Return (x, y) of the center of cell containing provided text 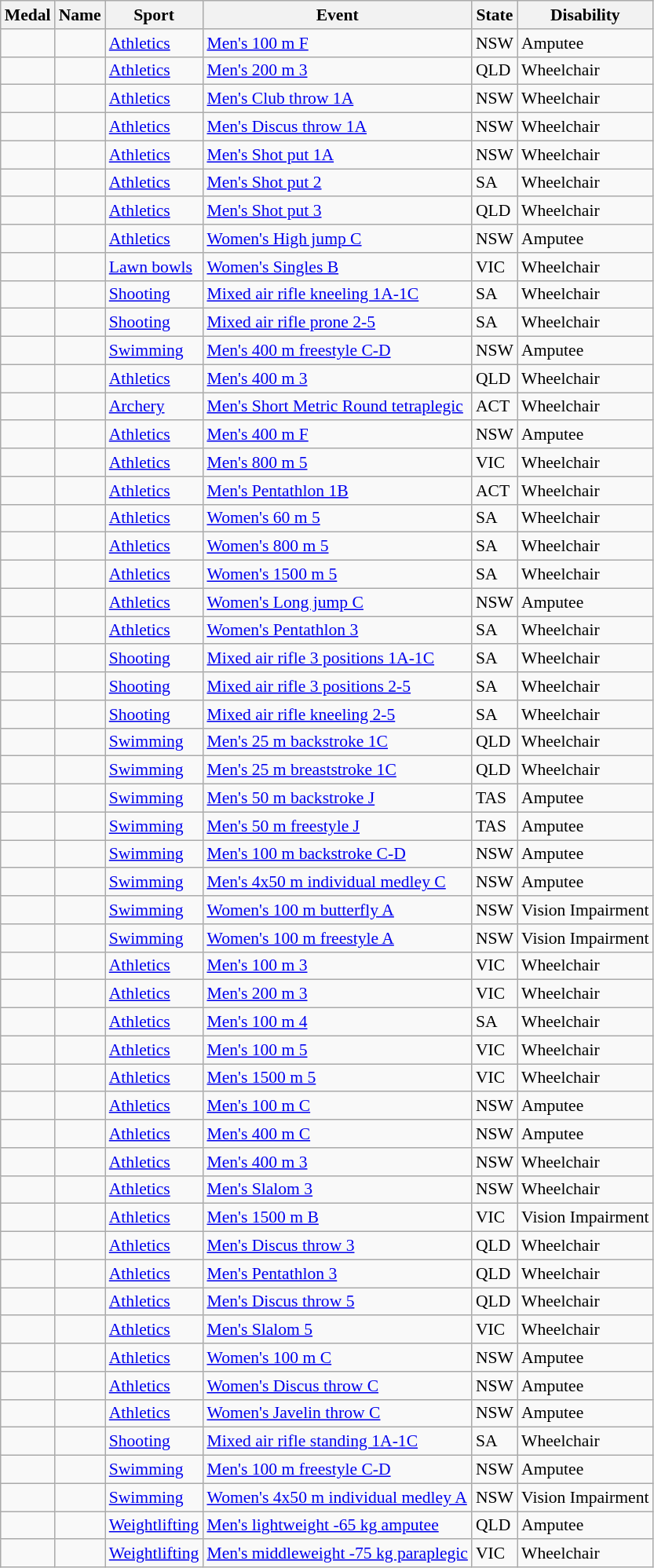
Men's 100 m 5 (338, 1050)
Men's lightweight -65 kg amputee (338, 1526)
Men's 100 m 4 (338, 1022)
Men's 400 m F (338, 435)
Mixed air rifle kneeling 2-5 (338, 715)
Women's High jump C (338, 239)
Mixed air rifle 3 positions 2-5 (338, 686)
Men's 100 m F (338, 43)
Women's Long jump C (338, 602)
Medal (28, 15)
Men's 4x50 m individual medley C (338, 883)
Men's 1500 m B (338, 1218)
Men's Slalom 5 (338, 1330)
Men's 1500 m 5 (338, 1078)
Men's Discus throw 1A (338, 127)
Men's Discus throw 3 (338, 1246)
Men's 100 m 3 (338, 966)
Men's middleweight -75 kg paraplegic (338, 1554)
Men's Club throw 1A (338, 99)
Women's 100 m freestyle A (338, 938)
Sport (154, 15)
Men's 25 m breaststroke 1C (338, 770)
Women's 60 m 5 (338, 518)
Men's Shot put 3 (338, 211)
Women's 4x50 m individual medley A (338, 1497)
Men's Shot put 2 (338, 183)
Men's 50 m backstroke J (338, 799)
Men's 100 m freestyle C-D (338, 1470)
Men's Pentathlon 1B (338, 491)
Men's 100 m backstroke C-D (338, 854)
Mixed air rifle prone 2-5 (338, 323)
Men's 50 m freestyle J (338, 826)
Men's Slalom 3 (338, 1190)
Men's Pentathlon 3 (338, 1274)
Women's Discus throw C (338, 1386)
Men's Short Metric Round tetraplegic (338, 407)
Men's 400 m freestyle C-D (338, 351)
Lawn bowls (154, 267)
Women's Singles B (338, 267)
Women's 800 m 5 (338, 546)
Disability (585, 15)
Men's Discus throw 5 (338, 1302)
Mixed air rifle standing 1A-1C (338, 1442)
Men's 100 m C (338, 1106)
Men's Shot put 1A (338, 155)
Archery (154, 407)
Mixed air rifle kneeling 1A-1C (338, 294)
Women's 1500 m 5 (338, 575)
Event (338, 15)
Name (80, 15)
Women's Pentathlon 3 (338, 630)
Men's 800 m 5 (338, 462)
State (495, 15)
Men's 400 m C (338, 1134)
Women's Javelin throw C (338, 1413)
Women's 100 m C (338, 1358)
Women's 100 m butterfly A (338, 910)
Mixed air rifle 3 positions 1A-1C (338, 659)
Men's 25 m backstroke 1C (338, 742)
